Detect which cell encompasses the target text, then output its [X, Y] center coordinate. 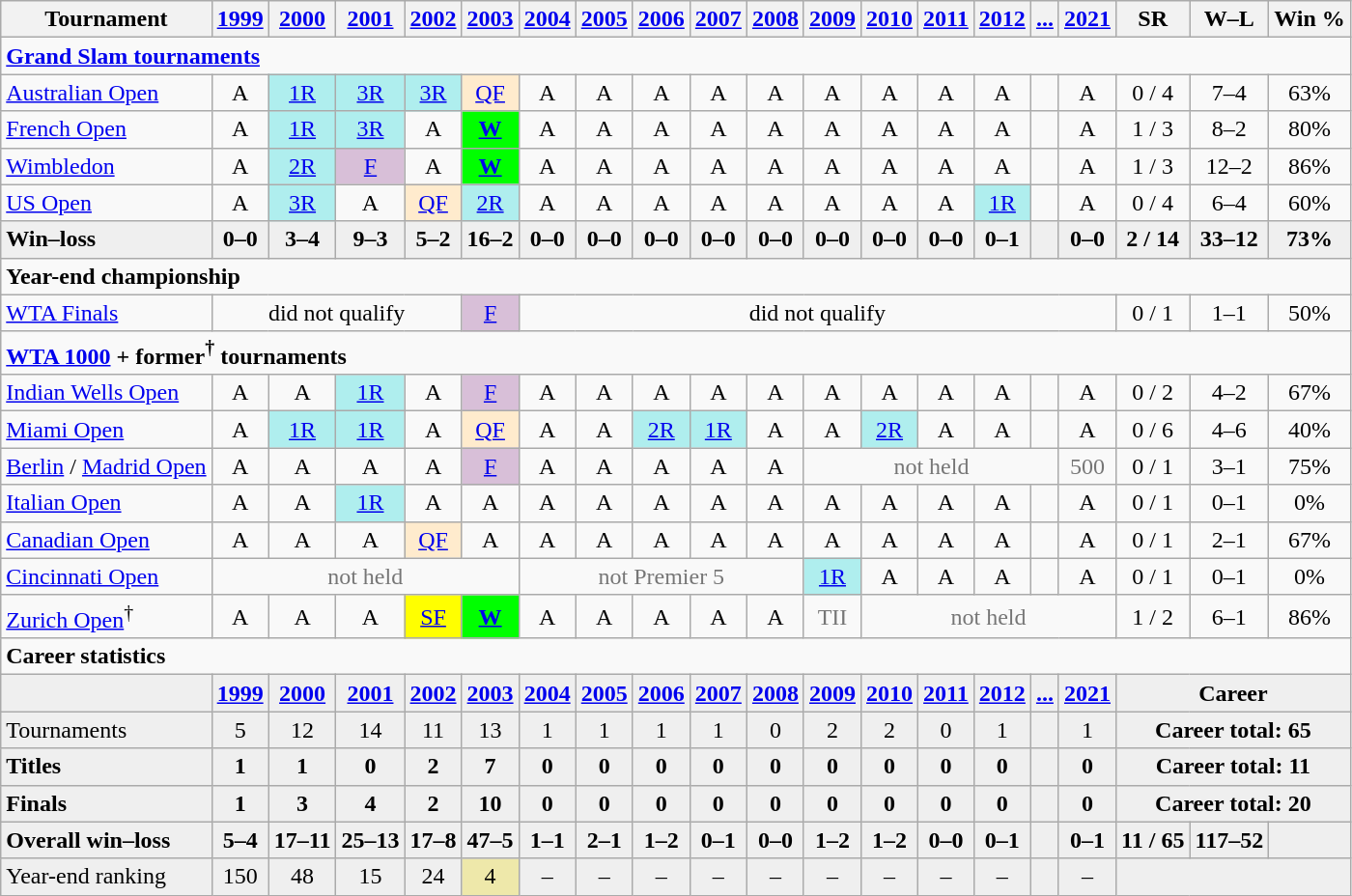
60% [1310, 203]
7 [491, 767]
33–12 [1229, 239]
5 [239, 730]
Grand Slam tournaments [676, 56]
Overall win–loss [106, 840]
0 / 6 [1153, 430]
Canadian Open [106, 540]
not Premier 5 [661, 576]
Titles [106, 767]
WTA Finals [106, 313]
Wimbledon [106, 166]
Year-end ranking [106, 877]
50% [1310, 313]
117–52 [1229, 840]
2 / 14 [1153, 239]
15 [371, 877]
17–8 [433, 840]
3–1 [1229, 466]
4–2 [1229, 393]
5–4 [239, 840]
73% [1310, 239]
3 [302, 803]
75% [1310, 466]
3–4 [302, 239]
4–6 [1229, 430]
48 [302, 877]
47–5 [491, 840]
40% [1310, 430]
500 [1087, 466]
10 [491, 803]
12–2 [1229, 166]
Zurich Open† [106, 616]
Tournaments [106, 730]
Career [1234, 693]
11 / 65 [1153, 840]
WTA 1000 + former† tournaments [676, 353]
80% [1310, 129]
Career total: 20 [1234, 803]
Career statistics [676, 657]
Win % [1310, 19]
SF [433, 616]
SR [1153, 19]
9–3 [371, 239]
US Open [106, 203]
63% [1310, 93]
14 [371, 730]
Berlin / Madrid Open [106, 466]
17–11 [302, 840]
Year-end championship [676, 276]
25–13 [371, 840]
Indian Wells Open [106, 393]
0 / 2 [1153, 393]
TII [832, 616]
150 [239, 877]
6–4 [1229, 203]
W–L [1229, 19]
1 / 2 [1153, 616]
Finals [106, 803]
13 [491, 730]
24 [433, 877]
11 [433, 730]
Italian Open [106, 503]
8–2 [1229, 129]
5–2 [433, 239]
French Open [106, 129]
Tournament [106, 19]
Career total: 65 [1234, 730]
7–4 [1229, 93]
12 [302, 730]
Australian Open [106, 93]
16–2 [491, 239]
Cincinnati Open [106, 576]
Career total: 11 [1234, 767]
6–1 [1229, 616]
Win–loss [106, 239]
Miami Open [106, 430]
